Scan for the cell matching the given text and deliver its [X, Y] coordinate at center. 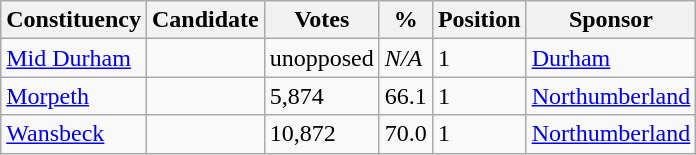
Sponsor [611, 20]
Morpeth [74, 96]
5,874 [322, 96]
Wansbeck [74, 134]
Candidate [205, 20]
Mid Durham [74, 58]
10,872 [322, 134]
70.0 [406, 134]
% [406, 20]
unopposed [322, 58]
Constituency [74, 20]
Durham [611, 58]
Votes [322, 20]
66.1 [406, 96]
N/A [406, 58]
Position [479, 20]
